Return the [X, Y] coordinate for the center point of the cell that contains the specified text.  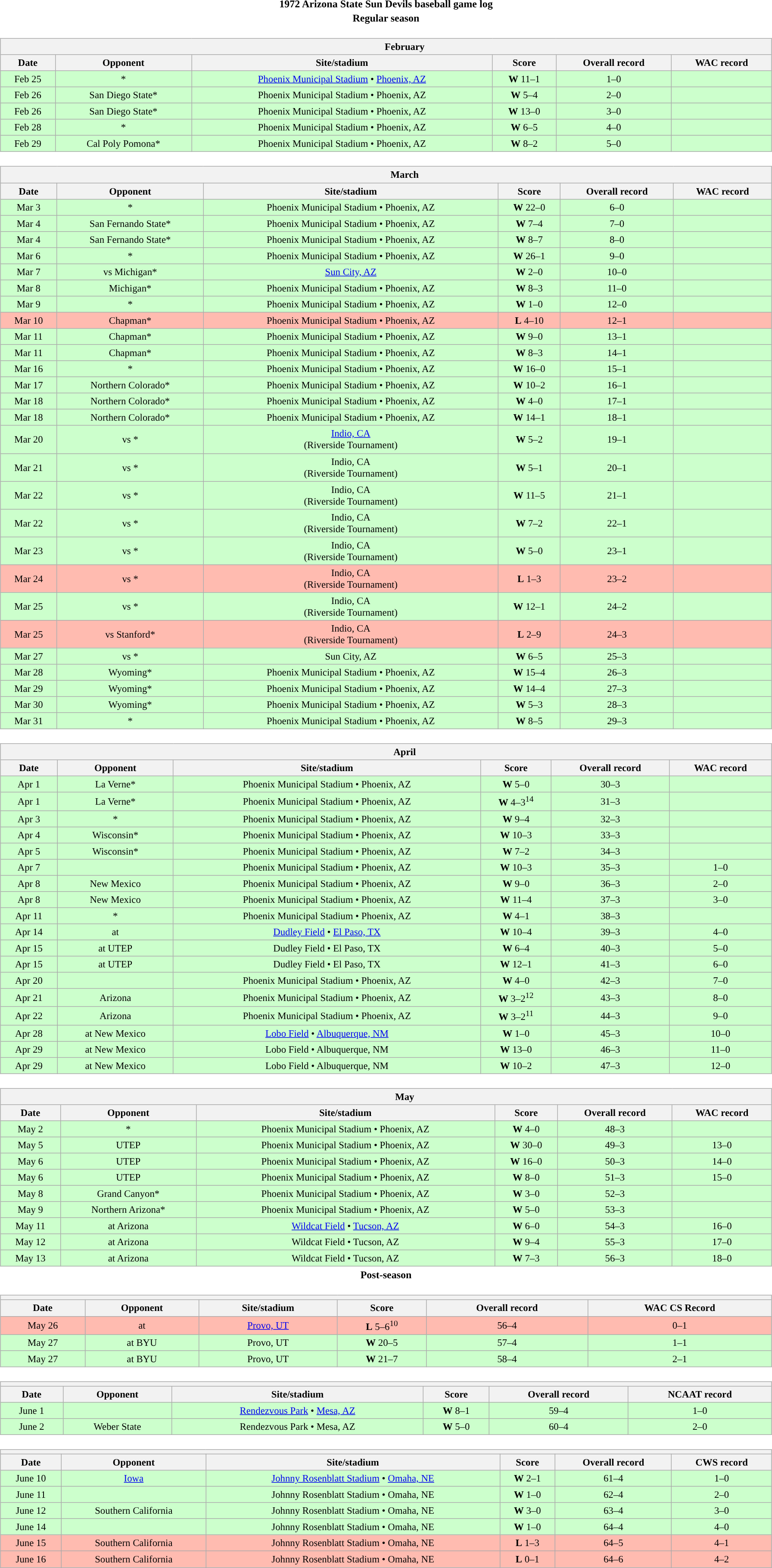
43–3 [610, 998]
June 16 [31, 1559]
W 6–0 [526, 1226]
15–1 [617, 369]
34–3 [610, 851]
Apr 11 [29, 916]
May 9 [31, 1210]
36–3 [610, 883]
June 2 [32, 1427]
50–3 [615, 1161]
Mar 31 [29, 721]
Mar 24 [29, 579]
Feb 29 [28, 144]
39–3 [610, 932]
June 10 [31, 1478]
1–1 [680, 1342]
W 14–1 [529, 418]
58–4 [507, 1359]
23–1 [617, 551]
40–3 [610, 948]
Apr 28 [29, 1033]
30–3 [610, 784]
W 8–2 [524, 144]
Apr 4 [29, 835]
Mar 3 [29, 207]
16–1 [617, 385]
Apr 20 [29, 981]
W 8–5 [529, 721]
4–1 [722, 1543]
May 2 [31, 1129]
Mar 29 [29, 688]
Apr 14 [29, 932]
18–1 [617, 418]
Apr 7 [29, 867]
Mar 8 [29, 288]
W 30–0 [526, 1145]
W 2–1 [527, 1478]
June 12 [31, 1511]
W 5–2 [529, 439]
18–0 [722, 1258]
Cal Poly Pomona* [123, 144]
31–3 [610, 801]
Feb 28 [28, 127]
May 26 [43, 1325]
W 7–4 [529, 223]
Weber State [117, 1427]
35–3 [610, 867]
Mar 28 [29, 672]
Apr 5 [29, 851]
42–3 [610, 981]
41–3 [610, 964]
W 5–1 [529, 468]
NCAAT record [700, 1394]
W 3–212 [516, 998]
45–3 [610, 1033]
May 11 [31, 1226]
57–4 [507, 1342]
48–3 [615, 1129]
Feb 25 [28, 79]
Michigan* [130, 288]
Apr 22 [29, 1016]
24–2 [617, 606]
W 26–1 [529, 256]
L 2–9 [529, 635]
14–1 [617, 353]
27–3 [617, 688]
CWS record [722, 1462]
64–5 [613, 1543]
29–3 [617, 721]
38–3 [610, 916]
L 4–10 [529, 320]
51–3 [615, 1178]
Mar 20 [29, 439]
46–3 [610, 1049]
June 1 [32, 1410]
May 5 [31, 1145]
60–4 [559, 1427]
W 15–4 [529, 672]
Grand Canyon* [128, 1193]
64–4 [613, 1527]
13–0 [722, 1145]
W 4–314 [516, 801]
22–1 [617, 523]
W 11–4 [516, 900]
Mar 6 [29, 256]
June 14 [31, 1527]
23–2 [617, 579]
Apr 3 [29, 819]
44–3 [610, 1016]
Mar 17 [29, 385]
W 8–1 [456, 1410]
W 3–211 [516, 1016]
61–4 [613, 1478]
June 15 [31, 1543]
28–3 [617, 705]
64–6 [613, 1559]
32–3 [610, 819]
14–0 [722, 1161]
12–1 [617, 320]
W 11–1 [524, 79]
17–1 [617, 401]
W 21–7 [382, 1359]
53–3 [615, 1210]
May [386, 1097]
Mar 10 [29, 320]
16–0 [722, 1226]
49–3 [615, 1145]
25–3 [617, 656]
W 10–4 [516, 932]
59–4 [559, 1410]
Mar 9 [29, 304]
vs Stanford* [130, 635]
February [386, 46]
Mar 27 [29, 656]
63–4 [613, 1511]
56–3 [615, 1258]
17–0 [722, 1242]
37–3 [610, 900]
Mar 30 [29, 705]
W 8–7 [529, 239]
W 14–4 [529, 688]
June 11 [31, 1495]
52–3 [615, 1193]
L 0–1 [527, 1559]
Mar 21 [29, 468]
Mar 23 [29, 551]
Northern Arizona* [128, 1210]
W 2–0 [529, 272]
May 8 [31, 1193]
56–4 [507, 1325]
13–1 [617, 337]
2–1 [680, 1359]
May 13 [31, 1258]
W 22–0 [529, 207]
4–2 [722, 1559]
Apr 21 [29, 998]
Mar 16 [29, 369]
19–1 [617, 439]
April [386, 752]
20–1 [617, 468]
54–3 [615, 1226]
47–3 [610, 1066]
W 20–5 [382, 1342]
Iowa [134, 1478]
55–3 [615, 1242]
vs Michigan* [130, 272]
21–1 [617, 495]
24–3 [617, 635]
0–1 [680, 1325]
W 8–0 [526, 1178]
WAC CS Record [680, 1308]
15–0 [722, 1178]
L 5–610 [382, 1325]
W 5–4 [524, 95]
W 7–3 [526, 1258]
May 12 [31, 1242]
W 11–5 [529, 495]
W 6–4 [516, 948]
26–3 [617, 672]
62–4 [613, 1495]
W 5–3 [529, 705]
Mar 7 [29, 272]
W 4–1 [516, 916]
33–3 [610, 835]
March [386, 175]
